For the text-containing cell, return its midpoint in (X, Y) coordinate format. 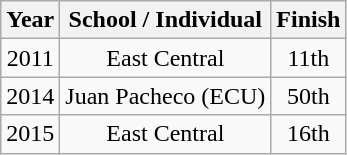
Finish (308, 20)
11th (308, 58)
2011 (30, 58)
16th (308, 134)
2014 (30, 96)
2015 (30, 134)
Year (30, 20)
Juan Pacheco (ECU) (166, 96)
50th (308, 96)
School / Individual (166, 20)
